Locate the cell with the specified text and output its (X, Y) center coordinate. 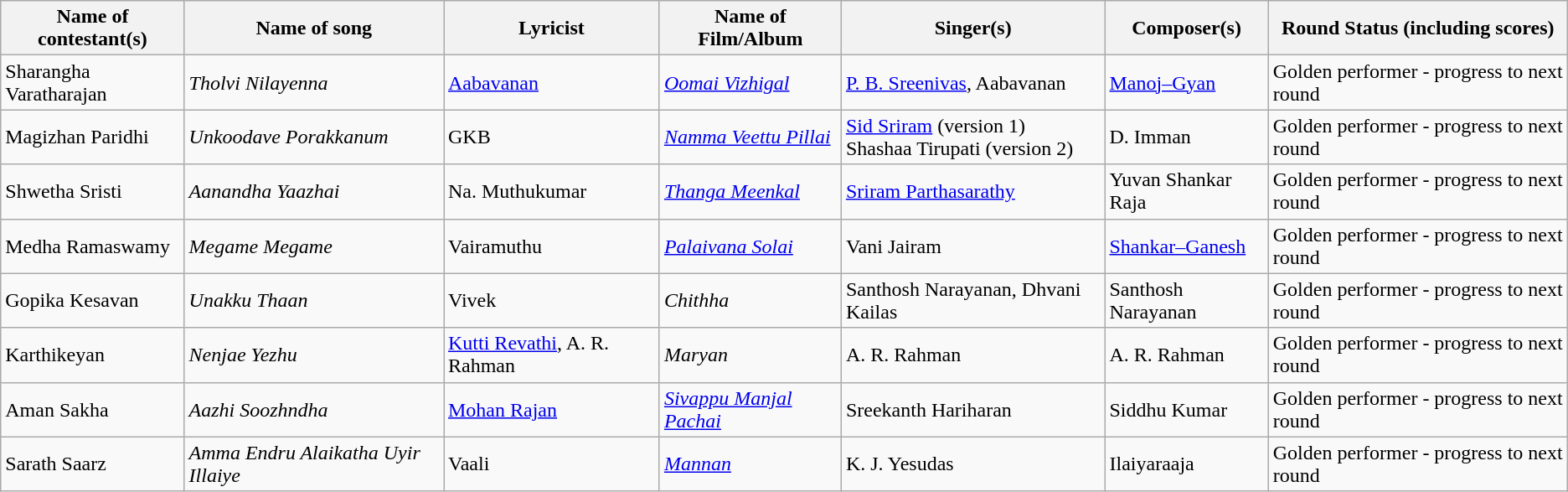
Mannan (750, 464)
Medha Ramaswamy (92, 246)
Sriram Parthasarathy (973, 191)
Composer(s) (1186, 28)
Shwetha Sristi (92, 191)
Karthikeyan (92, 355)
Thanga Meenkal (750, 191)
K. J. Yesudas (973, 464)
Maryan (750, 355)
Vani Jairam (973, 246)
Sharangha Varatharajan (92, 82)
Magizhan Paridhi (92, 137)
Santhosh Narayanan (1186, 300)
Amma Endru Alaikatha Uyir Illaiye (313, 464)
Na. Muthukumar (552, 191)
Kutti Revathi, A. R. Rahman (552, 355)
Namma Veettu Pillai (750, 137)
Palaivana Solai (750, 246)
Megame Megame (313, 246)
Yuvan Shankar Raja (1186, 191)
Vaali (552, 464)
Name of song (313, 28)
Gopika Kesavan (92, 300)
Shankar–Ganesh (1186, 246)
Manoj–Gyan (1186, 82)
GKB (552, 137)
P. B. Sreenivas, Aabavanan (973, 82)
Name of contestant(s) (92, 28)
Sarath Saarz (92, 464)
Unakku Thaan (313, 300)
Aanandha Yaazhai (313, 191)
Aabavanan (552, 82)
Mohan Rajan (552, 409)
Siddhu Kumar (1186, 409)
Aman Sakha (92, 409)
Sreekanth Hariharan (973, 409)
Sid Sriram (version 1)Shashaa Tirupati (version 2) (973, 137)
Round Status (including scores) (1417, 28)
Tholvi Nilayenna (313, 82)
Chithha (750, 300)
Sivappu Manjal Pachai (750, 409)
Unkoodave Porakkanum (313, 137)
Lyricist (552, 28)
D. Imman (1186, 137)
Oomai Vizhigal (750, 82)
Nenjae Yezhu (313, 355)
Name of Film/Album (750, 28)
Vairamuthu (552, 246)
Ilaiyaraaja (1186, 464)
Aazhi Soozhndha (313, 409)
Vivek (552, 300)
Singer(s) (973, 28)
Santhosh Narayanan, Dhvani Kailas (973, 300)
